Capture the cell that displays the provided text and extract its (x, y) central coordinate. 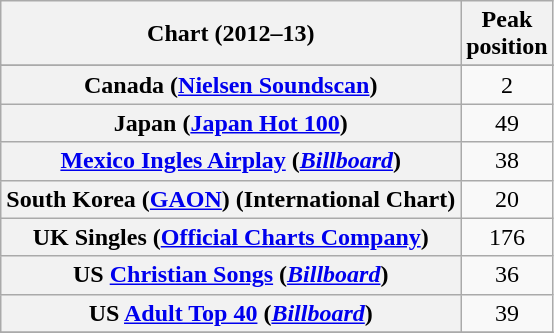
US Adult Top 40 (Billboard) (231, 313)
38 (507, 161)
South Korea (GAON) (International Chart) (231, 199)
36 (507, 275)
US Christian Songs (Billboard) (231, 275)
2 (507, 85)
Chart (2012–13) (231, 34)
Canada (Nielsen Soundscan) (231, 85)
UK Singles (Official Charts Company) (231, 237)
39 (507, 313)
20 (507, 199)
49 (507, 123)
176 (507, 237)
Peakposition (507, 34)
Mexico Ingles Airplay (Billboard) (231, 161)
Japan (Japan Hot 100) (231, 123)
